Detect which cell encompasses the target text, then output its (x, y) center coordinate. 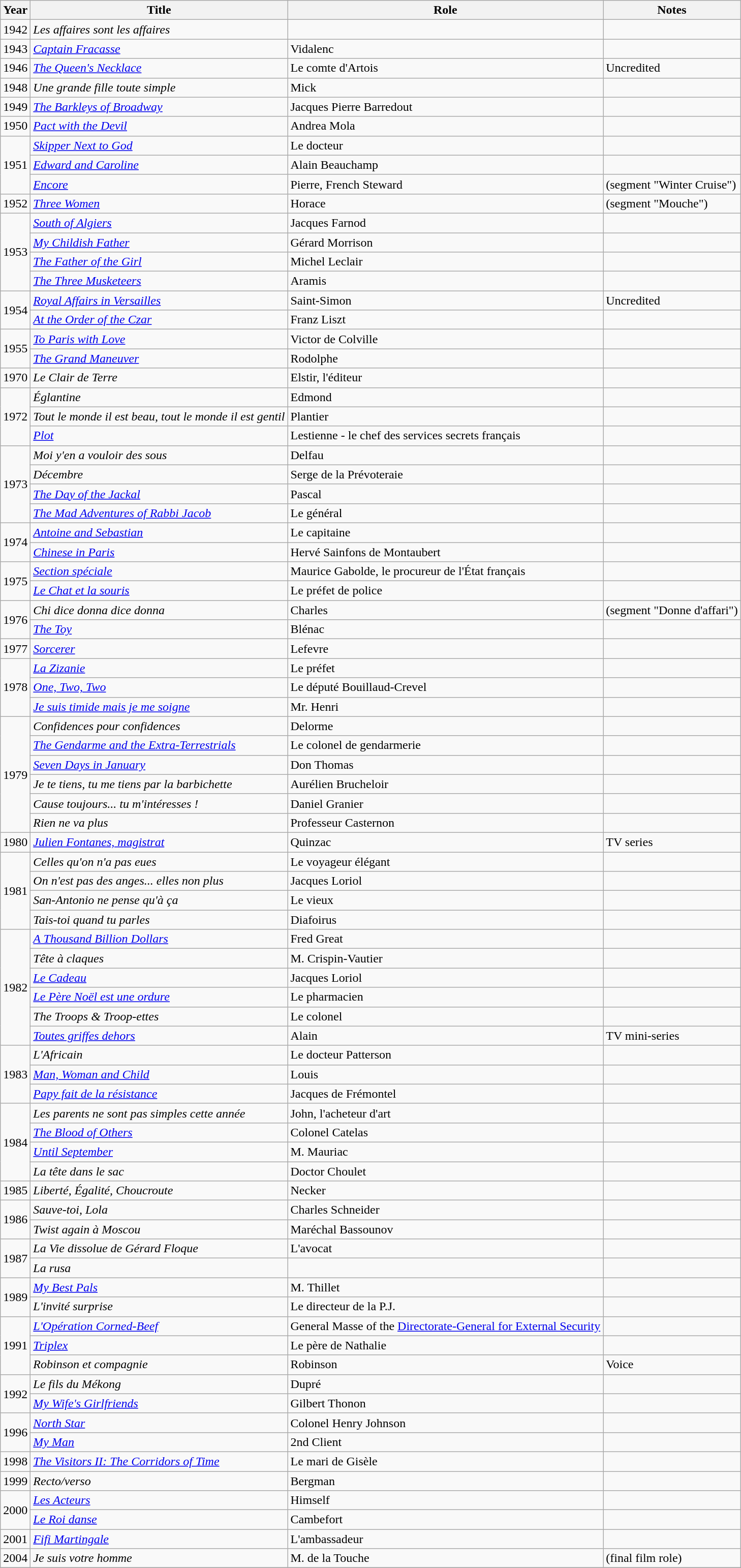
Delorme (445, 726)
Le docteur (445, 145)
Quinzac (445, 842)
Je suis timide mais je me soigne (159, 707)
La Zizanie (159, 668)
TV mini-series (672, 1036)
South of Algiers (159, 223)
Triplex (159, 1345)
Jacques de Frémontel (445, 1094)
Le Cadeau (159, 978)
(segment "Winter Cruise") (672, 184)
Role (445, 10)
1950 (15, 126)
A Thousand Billion Dollars (159, 939)
Skipper Next to God (159, 145)
Jacques Pierre Barredout (445, 107)
The Three Musketeers (159, 281)
Dupré (445, 1384)
The Father of the Girl (159, 262)
Notes (672, 10)
Aramis (445, 281)
Rien ne va plus (159, 823)
Louis (445, 1074)
San-Antonio ne pense qu'à ça (159, 900)
Doctor Choulet (445, 1171)
M. Thillet (445, 1287)
Man, Woman and Child (159, 1074)
One, Two, Two (159, 687)
Lefevre (445, 649)
Pact with the Devil (159, 126)
Pierre, French Steward (445, 184)
Le colonel (445, 1016)
Charles (445, 610)
Le capitaine (445, 532)
Diafoirus (445, 920)
Blénac (445, 629)
1978 (15, 687)
Tout le monde il est beau, tout le monde il est gentil (159, 416)
Horace (445, 203)
Gérard Morrison (445, 243)
Alain (445, 1036)
Le Clair de Terre (159, 378)
1974 (15, 542)
1998 (15, 1461)
Voice (672, 1365)
1977 (15, 649)
(segment "Mouche") (672, 203)
Julien Fontanes, magistrat (159, 842)
L'avocat (445, 1249)
1986 (15, 1220)
Colonel Catelas (445, 1132)
Papy fait de la résistance (159, 1094)
Michel Leclair (445, 262)
Chinese in Paris (159, 552)
M. Mauriac (445, 1152)
Le Chat et la souris (159, 591)
Necker (445, 1191)
1975 (15, 581)
Les parents ne sont pas simples cette année (159, 1113)
Tais-toi quand tu parles (159, 920)
M. de la Touche (445, 1558)
Toutes griffes dehors (159, 1036)
Le comte d'Artois (445, 68)
Moi y'en a vouloir des sous (159, 455)
1996 (15, 1432)
Lestienne - le chef des services secrets français (445, 436)
L'invité surprise (159, 1307)
Une grande fille toute simple (159, 87)
Je te tiens, tu me tiens par la barbichette (159, 784)
Franz Liszt (445, 320)
1970 (15, 378)
Le général (445, 513)
Tête à claques (159, 958)
1951 (15, 165)
1972 (15, 416)
Le fils du Mékong (159, 1384)
Jacques Farnod (445, 223)
Le colonel de gendarmerie (445, 745)
Encore (159, 184)
(final film role) (672, 1558)
Le pharmacien (445, 997)
Le député Bouillaud-Crevel (445, 687)
General Masse of the Directorate-General for External Security (445, 1326)
The Barkleys of Broadway (159, 107)
Plantier (445, 416)
Hervé Sainfons de Montaubert (445, 552)
Section spéciale (159, 571)
2001 (15, 1539)
Vidalenc (445, 49)
TV series (672, 842)
The Toy (159, 629)
1992 (15, 1394)
Royal Affairs in Versailles (159, 300)
M. Crispin-Vautier (445, 958)
On n'est pas des anges... elles non plus (159, 881)
1973 (15, 484)
The Visitors II: The Corridors of Time (159, 1461)
John, l'acheteur d'art (445, 1113)
Captain Fracasse (159, 49)
1976 (15, 620)
Maréchal Bassounov (445, 1229)
Le préfet de police (445, 591)
Mick (445, 87)
La rusa (159, 1268)
Le Père Noël est une ordure (159, 997)
1989 (15, 1297)
1953 (15, 252)
L'Africain (159, 1055)
1946 (15, 68)
La Vie dissolue de Gérard Floque (159, 1249)
1991 (15, 1345)
2004 (15, 1558)
Professeur Casternon (445, 823)
L'ambassadeur (445, 1539)
Le père de Nathalie (445, 1345)
The Queen's Necklace (159, 68)
Until September (159, 1152)
1983 (15, 1074)
Les Acteurs (159, 1500)
Elstir, l'éditeur (445, 378)
My Best Pals (159, 1287)
Confidences pour confidences (159, 726)
1955 (15, 349)
Colonel Henry Johnson (445, 1423)
Daniel Granier (445, 803)
1982 (15, 987)
Plot (159, 436)
Delfau (445, 455)
1952 (15, 203)
Seven Days in January (159, 765)
1943 (15, 49)
Robinson (445, 1365)
2000 (15, 1510)
Cause toujours... tu m'intéresses ! (159, 803)
Maurice Gabolde, le procureur de l'État français (445, 571)
Victor de Colville (445, 339)
Aurélien Brucheloir (445, 784)
Rodolphe (445, 358)
Les affaires sont les affaires (159, 29)
Celles qu'on n'a pas eues (159, 862)
The Day of the Jackal (159, 494)
Andrea Mola (445, 126)
1999 (15, 1481)
Mr. Henri (445, 707)
Recto/verso (159, 1481)
Le Roi danse (159, 1520)
1987 (15, 1258)
Serge de la Prévoteraie (445, 474)
1980 (15, 842)
1984 (15, 1142)
1942 (15, 29)
The Mad Adventures of Rabbi Jacob (159, 513)
My Childish Father (159, 243)
Gilbert Thonon (445, 1403)
1954 (15, 310)
1985 (15, 1191)
The Blood of Others (159, 1132)
North Star (159, 1423)
Three Women (159, 203)
Fred Great (445, 939)
(segment "Donne d'affari") (672, 610)
The Troops & Troop-ettes (159, 1016)
Liberté, Égalité, Choucroute (159, 1191)
Title (159, 10)
Pascal (445, 494)
Antoine and Sebastian (159, 532)
Le directeur de la P.J. (445, 1307)
Edward and Caroline (159, 165)
Églantine (159, 397)
Sauve-toi, Lola (159, 1210)
Alain Beauchamp (445, 165)
Sorcerer (159, 649)
1981 (15, 891)
Edmond (445, 397)
2nd Client (445, 1442)
Robinson et compagnie (159, 1365)
Le voyageur élégant (445, 862)
My Man (159, 1442)
Chi dice donna dice donna (159, 610)
1949 (15, 107)
Fifi Martingale (159, 1539)
Saint-Simon (445, 300)
Je suis votre homme (159, 1558)
Le mari de Gisèle (445, 1461)
At the Order of the Czar (159, 320)
Twist again à Moscou (159, 1229)
Le vieux (445, 900)
Le docteur Patterson (445, 1055)
Don Thomas (445, 765)
La tête dans le sac (159, 1171)
1948 (15, 87)
1979 (15, 774)
Year (15, 10)
Cambefort (445, 1520)
Le préfet (445, 668)
The Gendarme and the Extra-Terrestrials (159, 745)
To Paris with Love (159, 339)
Bergman (445, 1481)
The Grand Maneuver (159, 358)
Himself (445, 1500)
L'Opération Corned-Beef (159, 1326)
Décembre (159, 474)
Charles Schneider (445, 1210)
My Wife's Girlfriends (159, 1403)
